Output the (X, Y) coordinate of the center of the cell containing the given text.  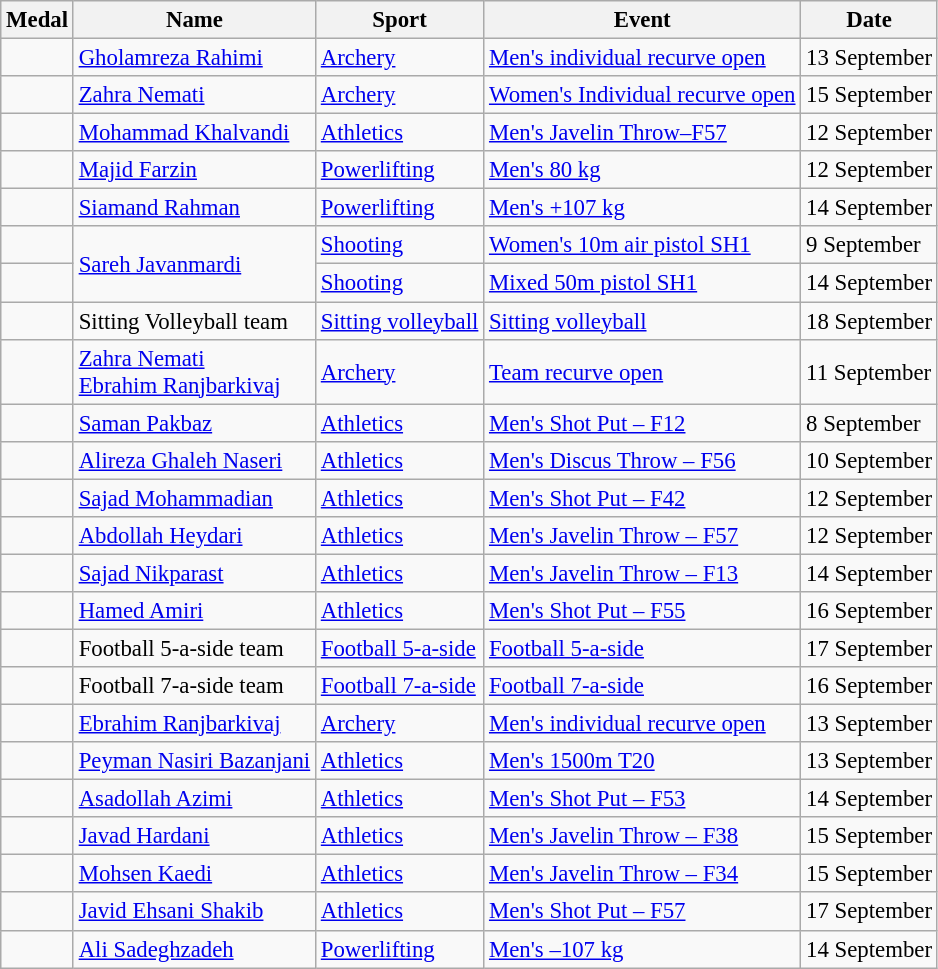
Date (869, 20)
Hamed Amiri (194, 611)
Men's Shot Put – F57 (642, 912)
Event (642, 20)
Team recurve open (642, 372)
Mixed 50m pistol SH1 (642, 283)
Sitting Volleyball team (194, 321)
Abdollah Heydari (194, 536)
Gholamreza Rahimi (194, 58)
11 September (869, 372)
Sareh Javanmardi (194, 264)
Ali Sadeghzadeh (194, 949)
8 September (869, 423)
Ebrahim Ranjbarkivaj (194, 724)
Siamand Rahman (194, 208)
Men's 80 kg (642, 170)
Alireza Ghaleh Naseri (194, 460)
Majid Farzin (194, 170)
Men's Shot Put – F53 (642, 799)
Men's Javelin Throw–F57 (642, 133)
Men's –107 kg (642, 949)
Peyman Nasiri Bazanjani (194, 761)
Women's Individual recurve open (642, 95)
Men's Javelin Throw – F38 (642, 836)
Asadollah Azimi (194, 799)
Name (194, 20)
18 September (869, 321)
Men's Shot Put – F42 (642, 498)
9 September (869, 245)
Women's 10m air pistol SH1 (642, 245)
Zahra Nemati (194, 95)
Sport (399, 20)
Men's Shot Put – F12 (642, 423)
10 September (869, 460)
Zahra NematiEbrahim Ranjbarkivaj (194, 372)
Saman Pakbaz (194, 423)
Sajad Nikparast (194, 573)
Mohammad Khalvandi (194, 133)
Men's Javelin Throw – F57 (642, 536)
Medal (38, 20)
Men's Shot Put – F55 (642, 611)
Men's Javelin Throw – F34 (642, 874)
Sajad Mohammadian (194, 498)
Football 7-a-side team (194, 686)
Javad Hardani (194, 836)
Javid Ehsani Shakib (194, 912)
Men's +107 kg (642, 208)
Mohsen Kaedi (194, 874)
Men's 1500m T20 (642, 761)
Football 5-a-side team (194, 648)
Men's Javelin Throw – F13 (642, 573)
Men's Discus Throw – F56 (642, 460)
